Detect which cell encompasses the target text, then output its [X, Y] center coordinate. 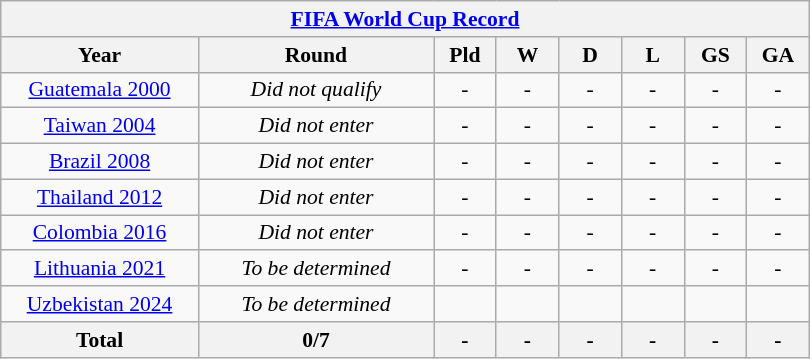
Guatemala 2000 [100, 90]
Year [100, 55]
L [652, 55]
Uzbekistan 2024 [100, 304]
0/7 [316, 340]
W [528, 55]
Pld [466, 55]
Did not qualify [316, 90]
GA [778, 55]
Lithuania 2021 [100, 269]
D [590, 55]
Thailand 2012 [100, 197]
GS [716, 55]
Colombia 2016 [100, 233]
Brazil 2008 [100, 162]
Round [316, 55]
Taiwan 2004 [100, 126]
Total [100, 340]
FIFA World Cup Record [405, 19]
